Determine the [X, Y] coordinate at the center of the cell enclosing the given text.  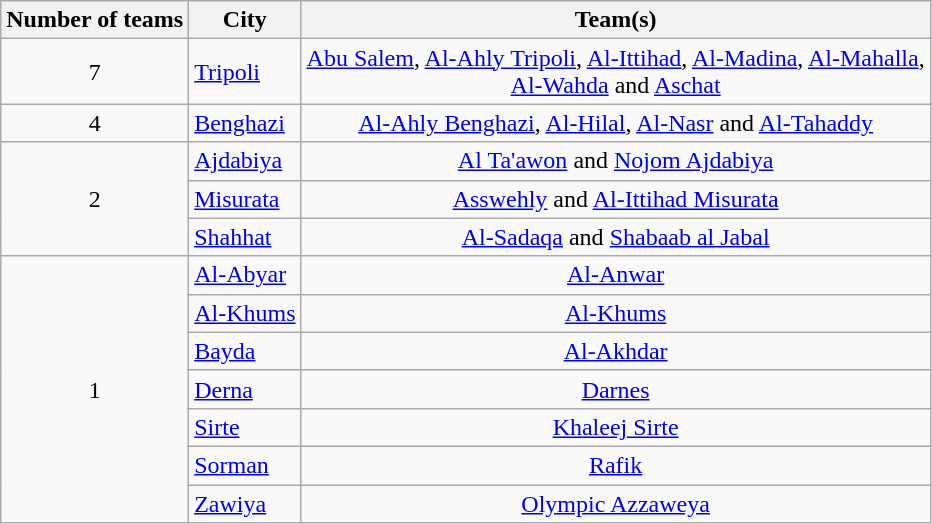
City [245, 20]
Al-Anwar [616, 275]
Misurata [245, 199]
4 [95, 123]
Derna [245, 389]
Rafik [616, 465]
Olympic Azzaweya [616, 503]
Asswehly and Al-Ittihad Misurata [616, 199]
Al-Sadaqa and Shabaab al Jabal [616, 237]
Number of teams [95, 20]
7 [95, 72]
2 [95, 199]
Darnes [616, 389]
Zawiya [245, 503]
1 [95, 389]
Ajdabiya [245, 161]
Al-Akhdar [616, 351]
Khaleej Sirte [616, 427]
Tripoli [245, 72]
Abu Salem, Al-Ahly Tripoli, Al-Ittihad, Al-Madina, Al-Mahalla,Al-Wahda and Aschat [616, 72]
Sorman [245, 465]
Al-Ahly Benghazi, Al-Hilal, Al-Nasr and Al-Tahaddy [616, 123]
Sirte [245, 427]
Bayda [245, 351]
Benghazi [245, 123]
Shahhat [245, 237]
Al Ta'awon and Nojom Ajdabiya [616, 161]
Al-Abyar [245, 275]
Team(s) [616, 20]
